Locate the cell with the specified text and output its (x, y) center coordinate. 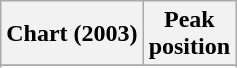
Chart (2003) (72, 34)
Peakposition (189, 34)
